Find where the given text appears and provide that cell's center as [X, Y] coordinate. 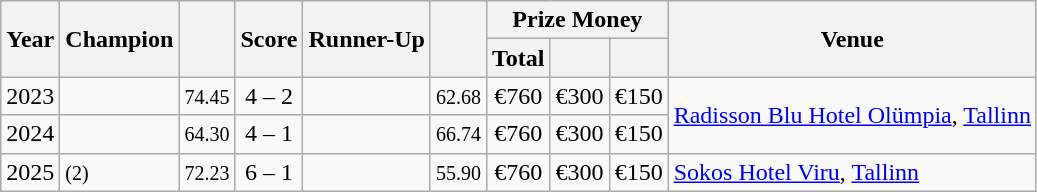
2023 [30, 96]
Prize Money [578, 20]
Runner-Up [367, 39]
55.90 [458, 172]
(2) [120, 172]
Sokos Hotel Viru, Tallinn [852, 172]
Total [519, 58]
64.30 [207, 134]
Venue [852, 39]
4 – 2 [269, 96]
Score [269, 39]
Year [30, 39]
74.45 [207, 96]
2024 [30, 134]
62.68 [458, 96]
72.23 [207, 172]
Champion [120, 39]
2025 [30, 172]
Radisson Blu Hotel Olümpia, Tallinn [852, 115]
66.74 [458, 134]
6 – 1 [269, 172]
4 – 1 [269, 134]
